Return the [X, Y] coordinate for the center point of the cell that contains the specified text.  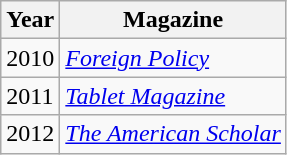
2011 [30, 96]
2012 [30, 134]
Year [30, 20]
Tablet Magazine [174, 96]
Magazine [174, 20]
2010 [30, 58]
The American Scholar [174, 134]
Foreign Policy [174, 58]
